Pinpoint the cell where the given text exists, returning its (x, y) midpoint coordinate. 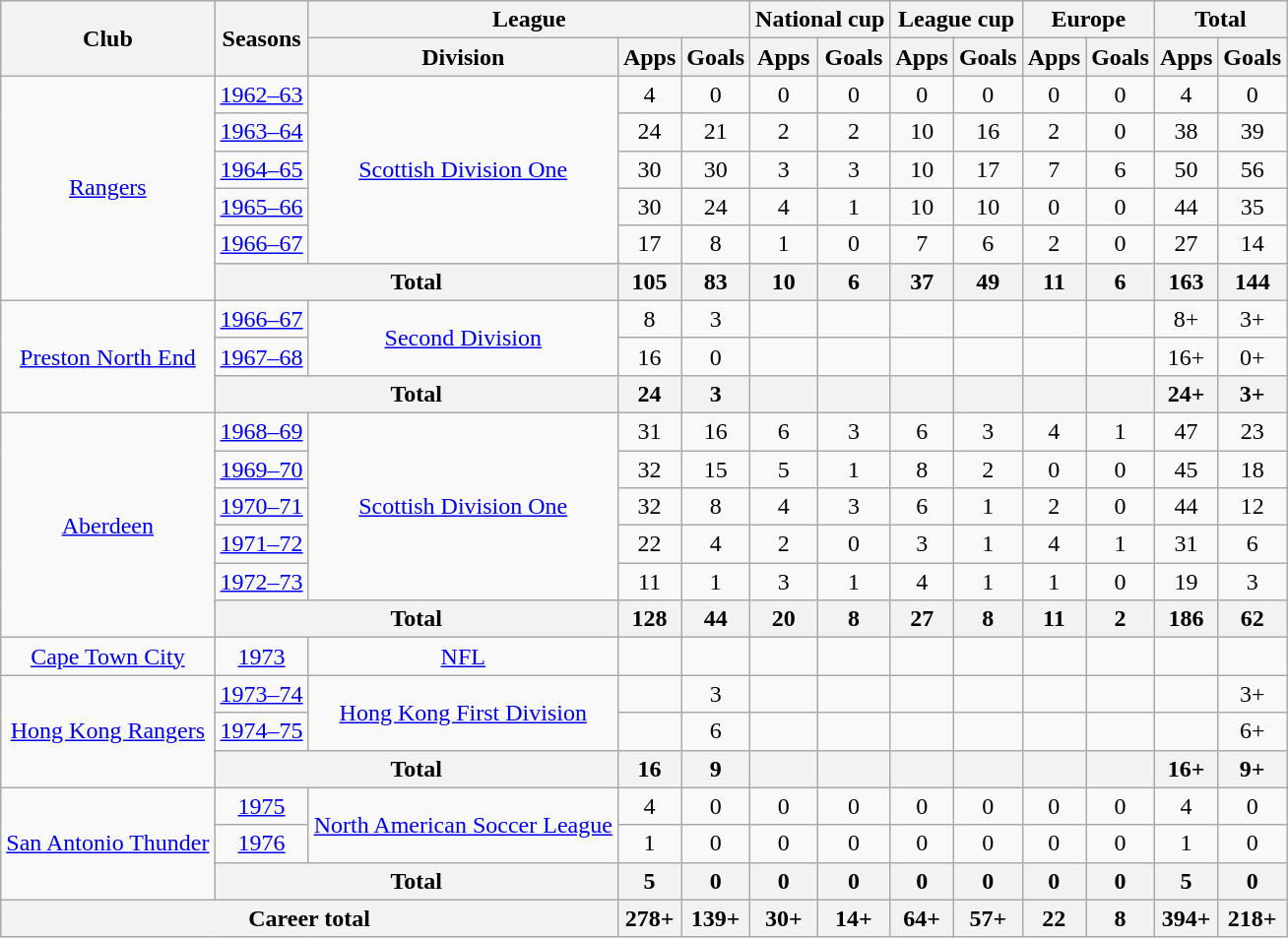
49 (988, 281)
20 (784, 619)
57+ (988, 918)
56 (1253, 169)
83 (716, 281)
Cape Town City (108, 657)
1962–63 (262, 94)
1974–75 (262, 731)
139+ (716, 918)
0+ (1253, 356)
186 (1186, 619)
1976 (262, 844)
105 (649, 281)
23 (1253, 431)
NFL (463, 657)
14 (1253, 244)
35 (1253, 207)
64+ (922, 918)
24+ (1186, 394)
9+ (1253, 769)
1975 (262, 806)
9 (716, 769)
1965–66 (262, 207)
45 (1186, 469)
19 (1186, 582)
Seasons (262, 38)
21 (716, 132)
National cup (820, 20)
39 (1253, 132)
18 (1253, 469)
North American Soccer League (463, 825)
Hong Kong Rangers (108, 731)
Hong Kong First Division (463, 713)
1968–69 (262, 431)
Division (463, 57)
Aberdeen (108, 525)
League cup (956, 20)
Career total (309, 918)
Second Division (463, 338)
1971–72 (262, 544)
1963–64 (262, 132)
1973–74 (262, 694)
163 (1186, 281)
394+ (1186, 918)
128 (649, 619)
218+ (1253, 918)
League (529, 20)
12 (1253, 507)
Preston North End (108, 356)
278+ (649, 918)
1967–68 (262, 356)
15 (716, 469)
62 (1253, 619)
6+ (1253, 731)
50 (1186, 169)
1972–73 (262, 582)
Rangers (108, 188)
30+ (784, 918)
1969–70 (262, 469)
1973 (262, 657)
Europe (1088, 20)
38 (1186, 132)
Club (108, 38)
37 (922, 281)
47 (1186, 431)
14+ (854, 918)
1964–65 (262, 169)
144 (1253, 281)
8+ (1186, 319)
1970–71 (262, 507)
San Antonio Thunder (108, 844)
